Capture the cell that displays the provided text and extract its (X, Y) central coordinate. 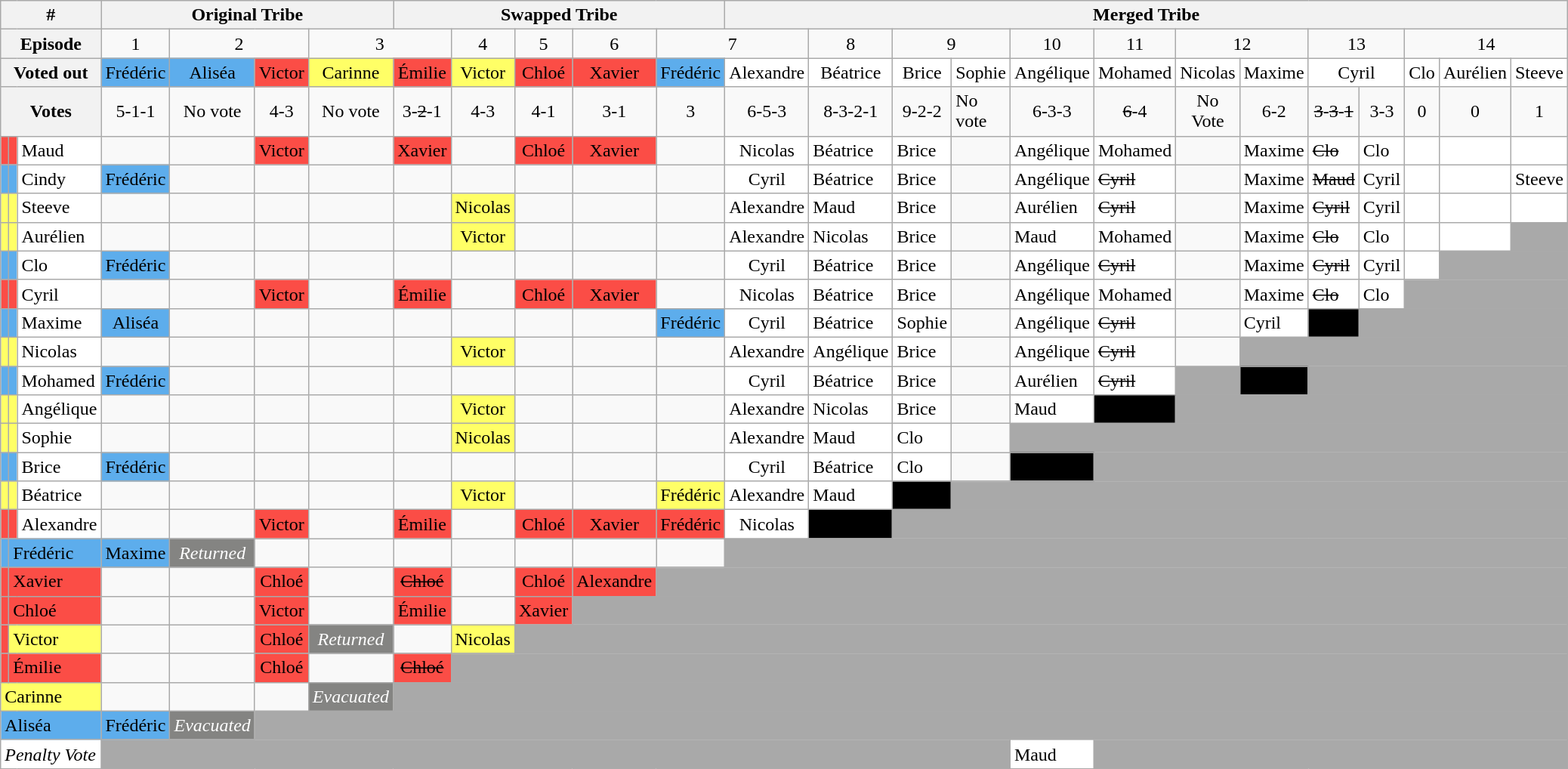
3-3 (1381, 112)
Episode (51, 44)
3-1 (615, 112)
Merged Tribe (1147, 15)
Voted out (51, 73)
4-1 (543, 112)
6 (615, 44)
14 (1486, 44)
6-5-3 (767, 112)
12 (1242, 44)
9 (952, 44)
4 (483, 44)
11 (1134, 44)
7 (733, 44)
6-2 (1273, 112)
Original Tribe (248, 15)
8-3-2-1 (850, 112)
2 (239, 44)
# (51, 15)
3-3-1 (1334, 112)
Votes (51, 112)
Swapped Tribe (559, 15)
5-1-1 (136, 112)
5 (543, 44)
8 (850, 44)
No Vote (1208, 112)
6-3-3 (1051, 112)
3-2-1 (422, 112)
Penalty Vote (51, 754)
13 (1357, 44)
10 (1051, 44)
9-2-2 (922, 112)
6-4 (1134, 112)
Cindy (59, 179)
